Search for the cell housing the specified text and yield its (X, Y) center coordinate. 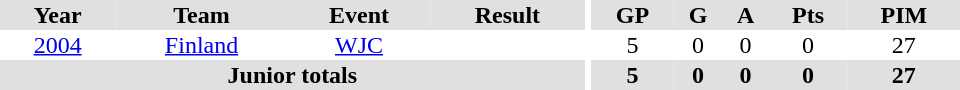
Team (202, 15)
A (746, 15)
Pts (808, 15)
Finland (202, 45)
PIM (904, 15)
WJC (359, 45)
Event (359, 15)
Result (507, 15)
G (698, 15)
Year (58, 15)
Junior totals (292, 75)
2004 (58, 45)
GP (632, 15)
